Determine the [x, y] coordinate at the center of the cell enclosing the given text.  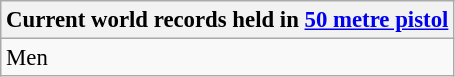
Current world records held in 50 metre pistol [228, 20]
Men [228, 58]
